Return the [x, y] coordinate for the center point of the cell that contains the specified text.  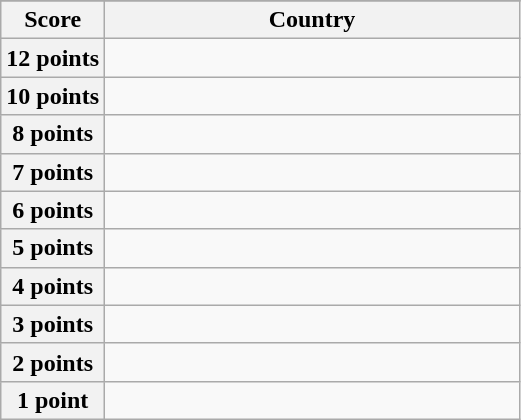
3 points [53, 324]
4 points [53, 286]
Score [53, 20]
6 points [53, 210]
2 points [53, 362]
7 points [53, 172]
1 point [53, 400]
Country [312, 20]
8 points [53, 134]
10 points [53, 96]
5 points [53, 248]
12 points [53, 58]
